Return the (X, Y) coordinate for the center point of the cell that contains the specified text.  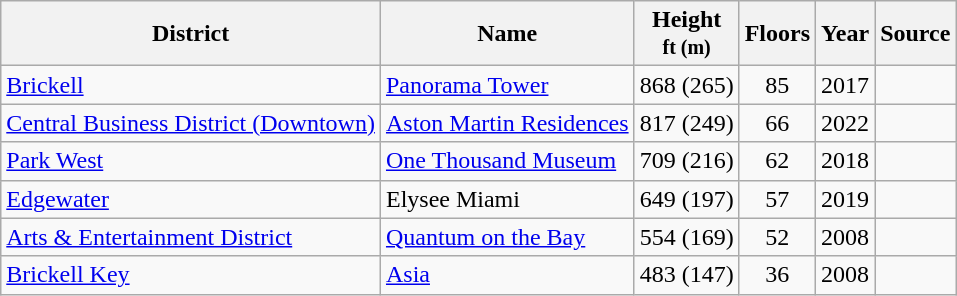
Park West (191, 161)
Name (507, 34)
57 (777, 199)
Source (916, 34)
649 (197) (686, 199)
District (191, 34)
817 (249) (686, 123)
2018 (846, 161)
709 (216) (686, 161)
Year (846, 34)
62 (777, 161)
Asia (507, 275)
Arts & Entertainment District (191, 237)
66 (777, 123)
554 (169) (686, 237)
2019 (846, 199)
Central Business District (Downtown) (191, 123)
2017 (846, 85)
One Thousand Museum (507, 161)
2022 (846, 123)
Edgewater (191, 199)
Elysee Miami (507, 199)
Brickell Key (191, 275)
36 (777, 275)
868 (265) (686, 85)
85 (777, 85)
Panorama Tower (507, 85)
52 (777, 237)
Quantum on the Bay (507, 237)
Floors (777, 34)
Brickell (191, 85)
483 (147) (686, 275)
Aston Martin Residences (507, 123)
Heightft (m) (686, 34)
